Locate the cell with the specified text and output its (X, Y) center coordinate. 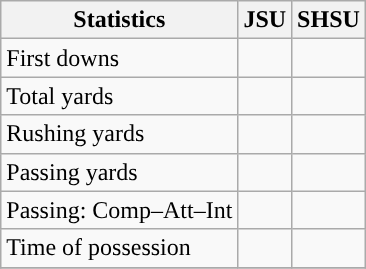
Statistics (120, 20)
Rushing yards (120, 134)
First downs (120, 58)
Passing: Comp–Att–Int (120, 210)
Time of possession (120, 248)
Total yards (120, 96)
Passing yards (120, 172)
JSU (265, 20)
SHSU (329, 20)
